Find where the given text appears and provide that cell's center as [x, y] coordinate. 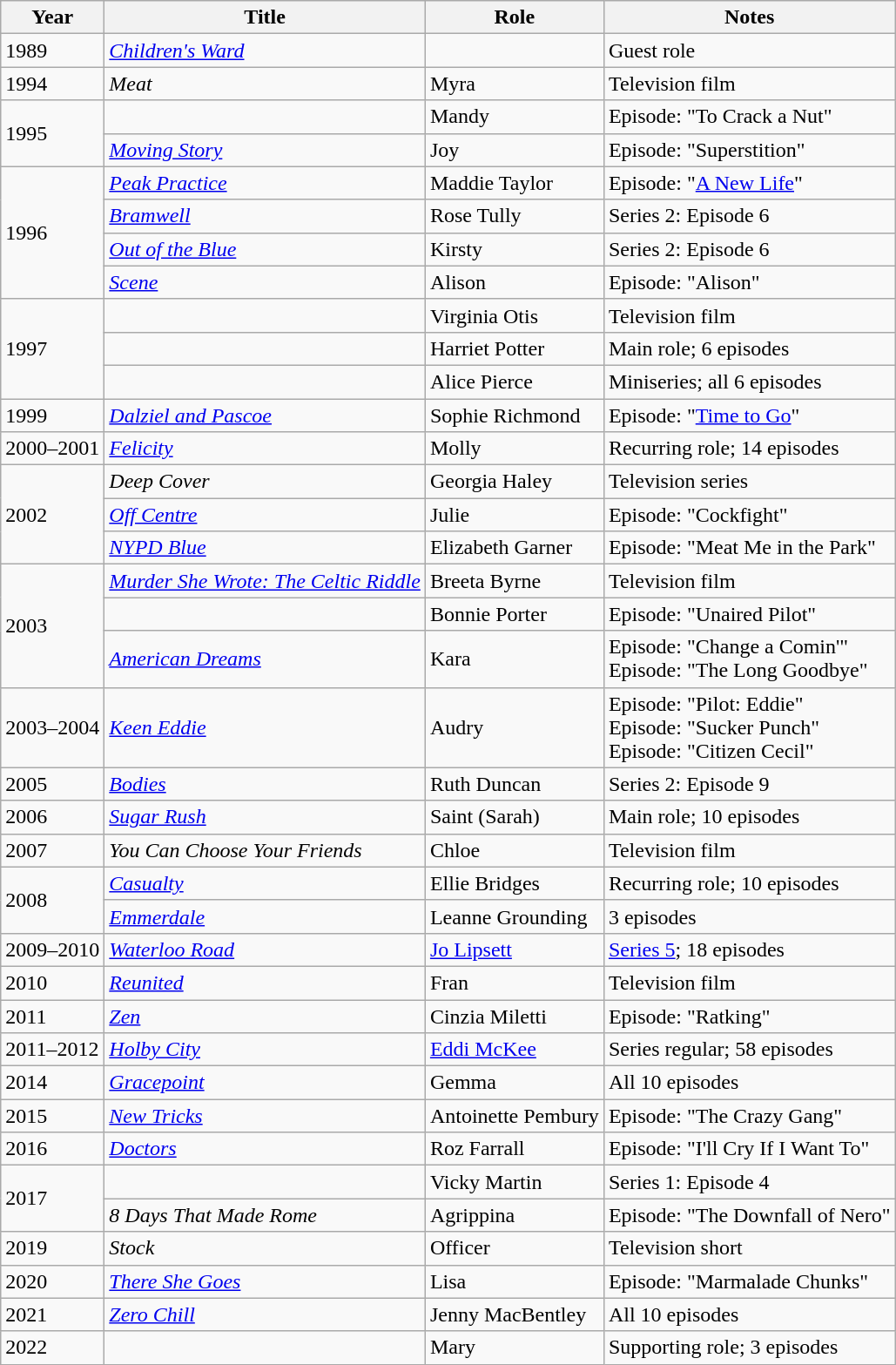
Episode: "Unaired Pilot" [749, 614]
Recurring role; 10 episodes [749, 883]
2011 [52, 1017]
Casualty [265, 883]
Elizabeth Garner [514, 548]
2011–2012 [52, 1050]
Moving Story [265, 150]
2006 [52, 817]
1999 [52, 416]
Emmerdale [265, 916]
1994 [52, 84]
2017 [52, 1199]
Recurring role; 14 episodes [749, 449]
Lisa [514, 1281]
Rose Tully [514, 216]
Series 2: Episode 9 [749, 784]
Main role; 6 episodes [749, 348]
Dalziel and Pascoe [265, 416]
Gemma [514, 1083]
Episode: "I'll Cry If I Want To" [749, 1149]
Officer [514, 1248]
Episode: "Time to Go" [749, 416]
Kara [514, 659]
American Dreams [265, 659]
Episode: "Alison" [749, 282]
2014 [52, 1083]
Notes [749, 17]
Reunited [265, 983]
Peak Practice [265, 183]
2019 [52, 1248]
Guest role [749, 51]
Year [52, 17]
Meat [265, 84]
8 Days That Made Rome [265, 1215]
Supporting role; 3 episodes [749, 1348]
Main role; 10 episodes [749, 817]
Felicity [265, 449]
Bonnie Porter [514, 614]
Sophie Richmond [514, 416]
Episode: "Marmalade Chunks" [749, 1281]
You Can Choose Your Friends [265, 850]
Chloe [514, 850]
Cinzia Miletti [514, 1017]
Antoinette Pembury [514, 1116]
2020 [52, 1281]
Mary [514, 1348]
Doctors [265, 1149]
There She Goes [265, 1281]
Sugar Rush [265, 817]
Harriet Potter [514, 348]
Episode: "Cockfight" [749, 515]
Episode: "Change a Comin'"Episode: "The Long Goodbye" [749, 659]
Series regular; 58 episodes [749, 1050]
Episode: "Meat Me in the Park" [749, 548]
2022 [52, 1348]
Ellie Bridges [514, 883]
Kirsty [514, 249]
Molly [514, 449]
Holby City [265, 1050]
Stock [265, 1248]
Children's Ward [265, 51]
Joy [514, 150]
2009–2010 [52, 949]
1997 [52, 348]
New Tricks [265, 1116]
Myra [514, 84]
Murder She Wrote: The Celtic Riddle [265, 581]
1995 [52, 133]
Television short [749, 1248]
Georgia Haley [514, 482]
1989 [52, 51]
2010 [52, 983]
Deep Cover [265, 482]
2016 [52, 1149]
Julie [514, 515]
Keen Eddie [265, 727]
Roz Farrall [514, 1149]
Leanne Grounding [514, 916]
1996 [52, 233]
Virginia Otis [514, 315]
Title [265, 17]
Zero Chill [265, 1314]
2002 [52, 515]
Series 1: Episode 4 [749, 1182]
Episode: "Superstition" [749, 150]
Miniseries; all 6 episodes [749, 382]
Off Centre [265, 515]
2003–2004 [52, 727]
2008 [52, 900]
Episode: "A New Life" [749, 183]
Episode: "The Crazy Gang" [749, 1116]
Zen [265, 1017]
Out of the Blue [265, 249]
Mandy [514, 117]
Series 5; 18 episodes [749, 949]
Role [514, 17]
2021 [52, 1314]
2005 [52, 784]
Scene [265, 282]
Television series [749, 482]
NYPD Blue [265, 548]
2015 [52, 1116]
Agrippina [514, 1215]
Saint (Sarah) [514, 817]
Bodies [265, 784]
Ruth Duncan [514, 784]
Eddi McKee [514, 1050]
Alison [514, 282]
Episode: "Pilot: Eddie"Episode: "Sucker Punch"Episode: "Citizen Cecil" [749, 727]
Waterloo Road [265, 949]
Alice Pierce [514, 382]
Bramwell [265, 216]
Vicky Martin [514, 1182]
Gracepoint [265, 1083]
3 episodes [749, 916]
2000–2001 [52, 449]
2003 [52, 625]
Episode: "To Crack a Nut" [749, 117]
Breeta Byrne [514, 581]
Jo Lipsett [514, 949]
Episode: "Ratking" [749, 1017]
Episode: "The Downfall of Nero" [749, 1215]
Fran [514, 983]
Jenny MacBentley [514, 1314]
Maddie Taylor [514, 183]
Audry [514, 727]
2007 [52, 850]
